Locate the cell with the specified text and output its (x, y) center coordinate. 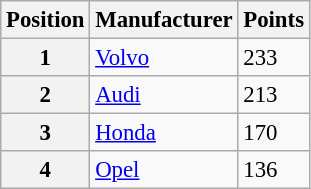
Manufacturer (164, 20)
Honda (164, 133)
233 (274, 58)
2 (46, 95)
Points (274, 20)
3 (46, 133)
4 (46, 170)
213 (274, 95)
Opel (164, 170)
Position (46, 20)
1 (46, 58)
Volvo (164, 58)
Audi (164, 95)
170 (274, 133)
136 (274, 170)
